Provide the (x, y) coordinate of the cell's center where the given text is located.  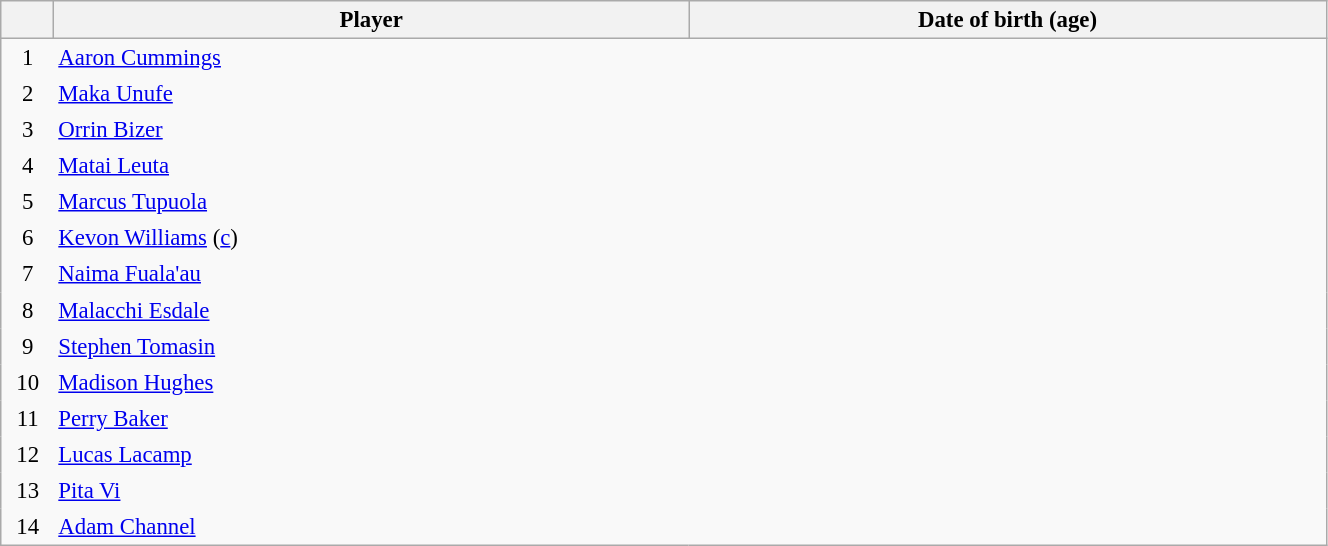
Malacchi Esdale (372, 310)
13 (28, 490)
1 (28, 58)
3 (28, 129)
4 (28, 166)
8 (28, 310)
2 (28, 93)
Marcus Tupuola (372, 202)
12 (28, 454)
Lucas Lacamp (372, 454)
Matai Leuta (372, 166)
Kevon Williams (c) (372, 238)
Stephen Tomasin (372, 346)
Date of birth (age) (1008, 20)
6 (28, 238)
11 (28, 418)
5 (28, 202)
Pita Vi (372, 490)
Orrin Bizer (372, 129)
Player (372, 20)
Naima Fuala'au (372, 274)
Aaron Cummings (372, 58)
9 (28, 346)
10 (28, 382)
Madison Hughes (372, 382)
Perry Baker (372, 418)
Adam Channel (372, 526)
14 (28, 526)
7 (28, 274)
Maka Unufe (372, 93)
